Provide the [x, y] coordinate of the cell's center where the given text is located.  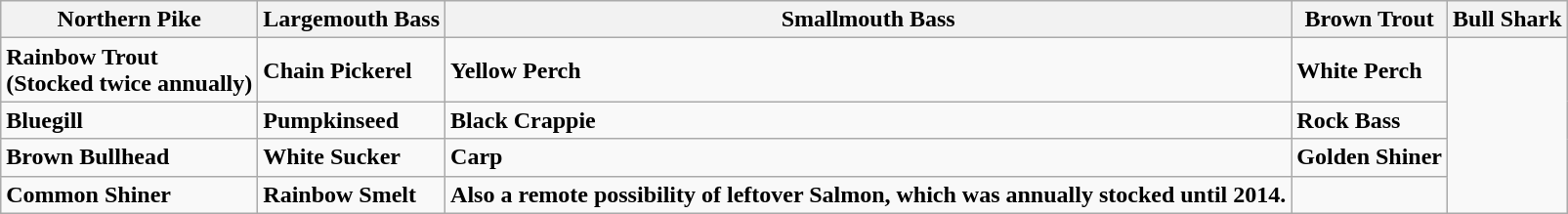
Carp [869, 157]
Brown Trout [1370, 20]
Pumpkinseed [352, 120]
Bull Shark [1507, 20]
Smallmouth Bass [869, 20]
Brown Bullhead [129, 157]
Rainbow Smelt [352, 194]
Golden Shiner [1370, 157]
Largemouth Bass [352, 20]
Chain Pickerel [352, 70]
Also a remote possibility of leftover Salmon, which was annually stocked until 2014. [869, 194]
Black Crappie [869, 120]
Rock Bass [1370, 120]
Bluegill [129, 120]
White Sucker [352, 157]
Rainbow Trout(Stocked twice annually) [129, 70]
Northern Pike [129, 20]
Yellow Perch [869, 70]
White Perch [1370, 70]
Common Shiner [129, 194]
